Determine the (X, Y) coordinate at the center of the cell enclosing the given text.  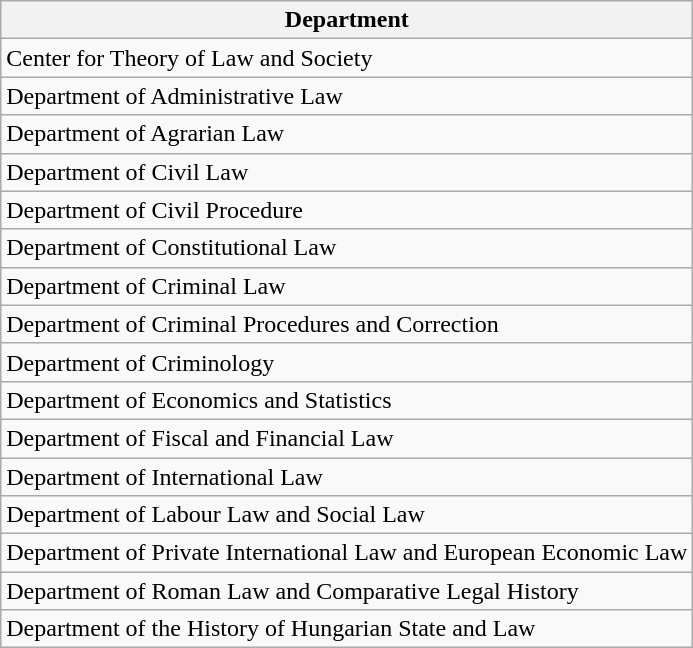
Department of Roman Law and Comparative Legal History (347, 591)
Department of Criminology (347, 362)
Department of Economics and Statistics (347, 400)
Department (347, 20)
Department of Civil Procedure (347, 210)
Department of Agrarian Law (347, 134)
Department of the History of Hungarian State and Law (347, 629)
Department of Criminal Law (347, 286)
Department of Constitutional Law (347, 248)
Department of Fiscal and Financial Law (347, 438)
Department of International Law (347, 477)
Department of Administrative Law (347, 96)
Center for Theory of Law and Society (347, 58)
Department of Labour Law and Social Law (347, 515)
Department of Private International Law and European Economic Law (347, 553)
Department of Criminal Procedures and Correction (347, 324)
Department of Civil Law (347, 172)
